For the text-containing cell, return its midpoint in (X, Y) coordinate format. 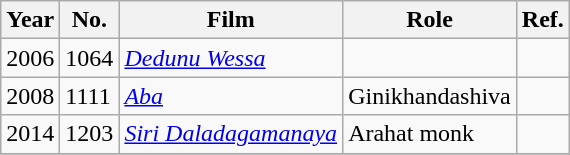
1064 (90, 58)
Role (430, 20)
2008 (30, 96)
1111 (90, 96)
No. (90, 20)
Film (231, 20)
Year (30, 20)
Ginikhandashiva (430, 96)
Dedunu Wessa (231, 58)
Ref. (542, 20)
Siri Daladagamanaya (231, 134)
Arahat monk (430, 134)
2006 (30, 58)
Aba (231, 96)
1203 (90, 134)
2014 (30, 134)
